Detect which cell encompasses the target text, then output its [x, y] center coordinate. 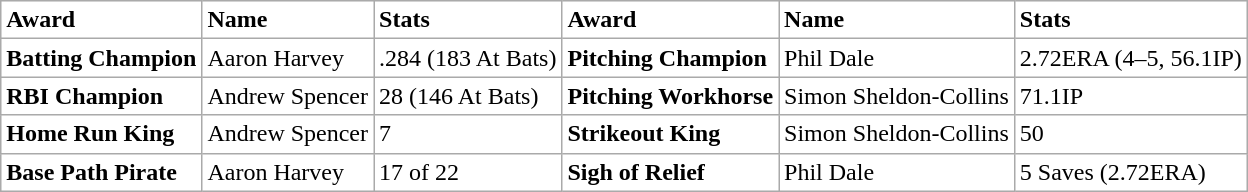
RBI Champion [102, 96]
7 [468, 134]
17 of 22 [468, 172]
Home Run King [102, 134]
2.72ERA (4–5, 56.1IP) [1130, 58]
50 [1130, 134]
Batting Champion [102, 58]
Strikeout King [670, 134]
5 Saves (2.72ERA) [1130, 172]
71.1IP [1130, 96]
Base Path Pirate [102, 172]
28 (146 At Bats) [468, 96]
Pitching Champion [670, 58]
.284 (183 At Bats) [468, 58]
Sigh of Relief [670, 172]
Pitching Workhorse [670, 96]
